Detect which cell encompasses the target text, then output its [X, Y] center coordinate. 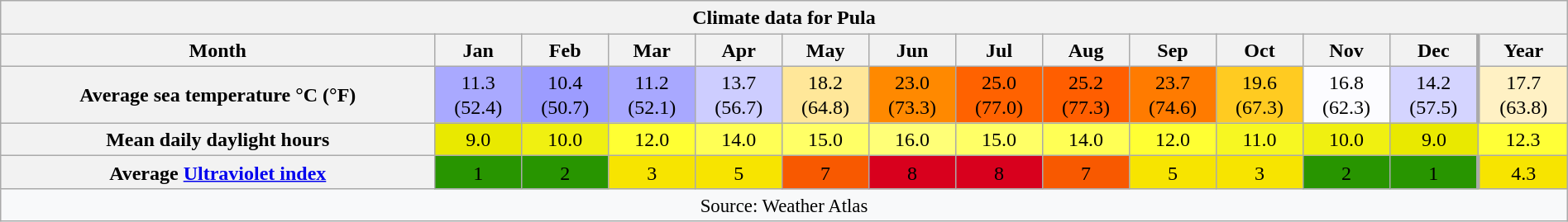
Feb [566, 50]
Month [218, 50]
12.3 [1523, 139]
Mar [652, 50]
25.2(77.3) [1087, 94]
Source: Weather Atlas [784, 205]
17.7(63.8) [1523, 94]
Jan [478, 50]
Oct [1260, 50]
11.0 [1260, 139]
16.8(62.3) [1346, 94]
Year [1523, 50]
11.2(52.1) [652, 94]
May [825, 50]
Jul [999, 50]
Aug [1087, 50]
23.7(74.6) [1173, 94]
Average sea temperature °C (°F) [218, 94]
Apr [739, 50]
13.7(56.7) [739, 94]
10.4(50.7) [566, 94]
23.0(73.3) [913, 94]
16.0 [913, 139]
Dec [1434, 50]
Mean daily daylight hours [218, 139]
25.0(77.0) [999, 94]
4.3 [1523, 172]
11.3(52.4) [478, 94]
Nov [1346, 50]
14.2(57.5) [1434, 94]
Sep [1173, 50]
Jun [913, 50]
Average Ultraviolet index [218, 172]
Climate data for Pula [784, 17]
18.2(64.8) [825, 94]
19.6(67.3) [1260, 94]
